Identify which cell holds the provided text, then report its [X, Y] central coordinate. 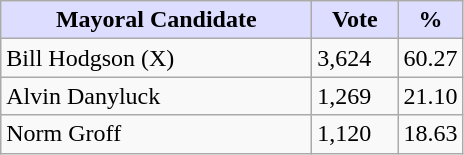
Alvin Danyluck [156, 96]
60.27 [430, 58]
Mayoral Candidate [156, 20]
18.63 [430, 134]
1,120 [355, 134]
Vote [355, 20]
1,269 [355, 96]
Norm Groff [156, 134]
3,624 [355, 58]
% [430, 20]
21.10 [430, 96]
Bill Hodgson (X) [156, 58]
